Scan for the cell matching the given text and deliver its [x, y] coordinate at center. 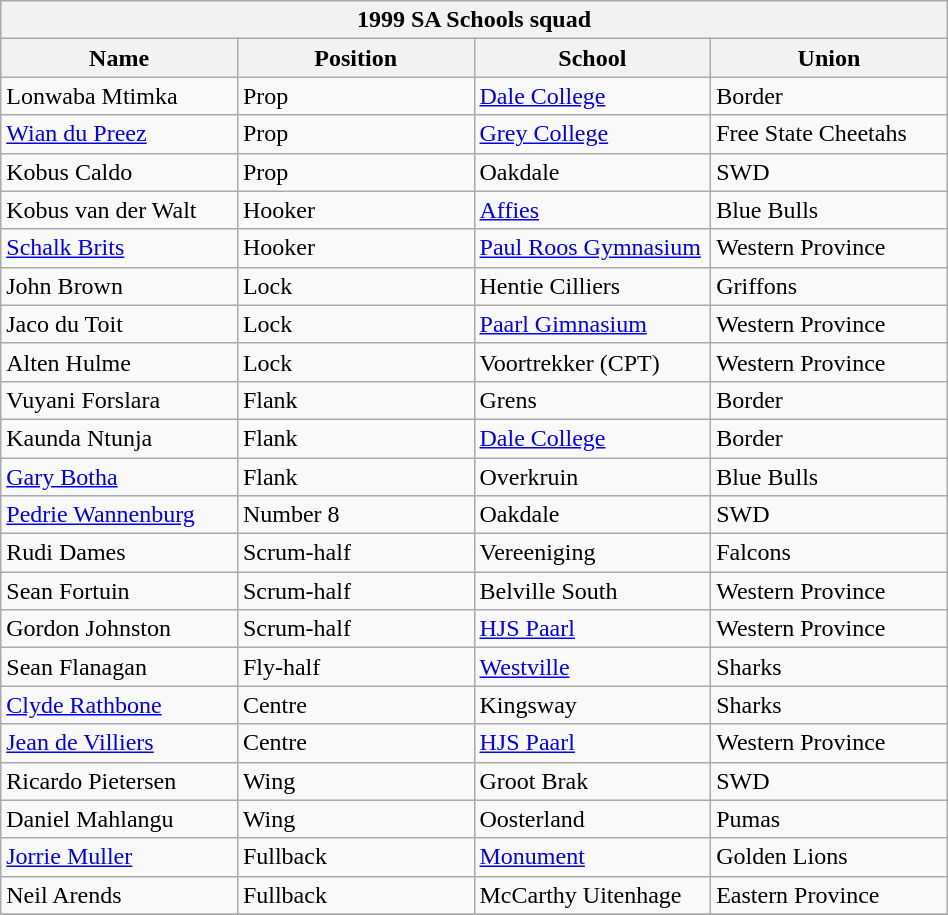
Gary Botha [120, 477]
Kobus van der Walt [120, 210]
Vereeniging [592, 553]
Position [356, 58]
Ricardo Pietersen [120, 781]
Eastern Province [830, 895]
John Brown [120, 286]
Griffons [830, 286]
Vuyani Forslara [120, 400]
Union [830, 58]
Kaunda Ntunja [120, 438]
Groot Brak [592, 781]
Belville South [592, 591]
Alten Hulme [120, 362]
Lonwaba Mtimka [120, 96]
Free State Cheetahs [830, 134]
Kingsway [592, 705]
Schalk Brits [120, 248]
Number 8 [356, 515]
Name [120, 58]
McCarthy Uitenhage [592, 895]
Oosterland [592, 819]
Gordon Johnston [120, 629]
Jaco du Toit [120, 324]
Neil Arends [120, 895]
Westville [592, 667]
Paarl Gimnasium [592, 324]
Daniel Mahlangu [120, 819]
1999 SA Schools squad [474, 20]
Paul Roos Gymnasium [592, 248]
Grens [592, 400]
Jean de Villiers [120, 743]
Rudi Dames [120, 553]
Fly-half [356, 667]
Falcons [830, 553]
Jorrie Muller [120, 857]
Pedrie Wannenburg [120, 515]
Sean Flanagan [120, 667]
Pumas [830, 819]
Overkruin [592, 477]
Wian du Preez [120, 134]
Clyde Rathbone [120, 705]
Sean Fortuin [120, 591]
School [592, 58]
Grey College [592, 134]
Golden Lions [830, 857]
Kobus Caldo [120, 172]
Voortrekker (CPT) [592, 362]
Monument [592, 857]
Affies [592, 210]
Hentie Cilliers [592, 286]
